Find where the given text appears and provide that cell's center as [X, Y] coordinate. 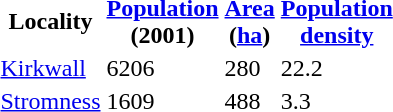
6206 [162, 68]
280 [250, 68]
